Scan for the cell matching the given text and deliver its (x, y) coordinate at center. 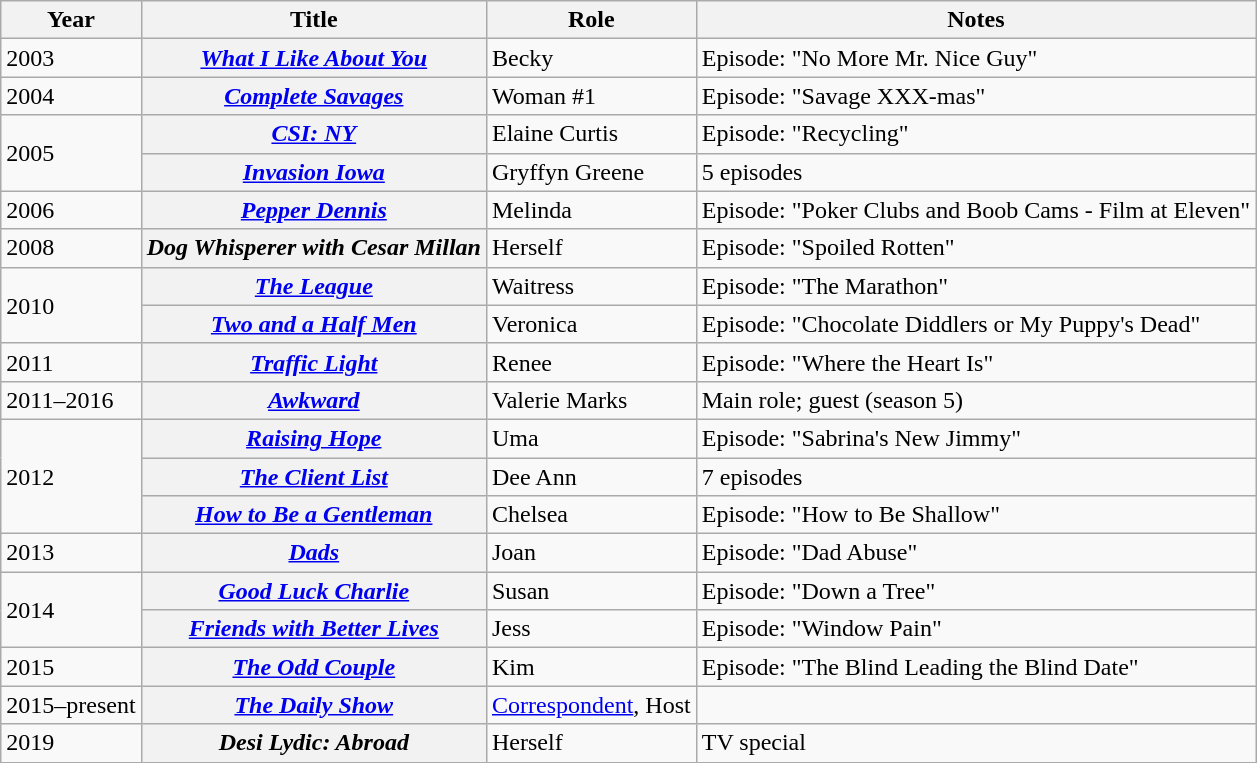
Episode: "Chocolate Diddlers or My Puppy's Dead" (976, 324)
2010 (71, 305)
7 episodes (976, 477)
Traffic Light (314, 362)
Friends with Better Lives (314, 629)
Episode: "Spoiled Rotten" (976, 248)
What I Like About You (314, 58)
Gryffyn Greene (591, 172)
Becky (591, 58)
Awkward (314, 400)
Joan (591, 553)
2004 (71, 96)
Episode: "The Blind Leading the Blind Date" (976, 667)
2019 (71, 743)
Two and a Half Men (314, 324)
Raising Hope (314, 438)
Elaine Curtis (591, 134)
Renee (591, 362)
Pepper Dennis (314, 210)
Woman #1 (591, 96)
2008 (71, 248)
2015–present (71, 705)
5 episodes (976, 172)
Notes (976, 20)
Veronica (591, 324)
Chelsea (591, 515)
Episode: "The Marathon" (976, 286)
2011–2016 (71, 400)
Dee Ann (591, 477)
2012 (71, 476)
Episode: "No More Mr. Nice Guy" (976, 58)
Episode: "How to Be Shallow" (976, 515)
Susan (591, 591)
Valerie Marks (591, 400)
The Daily Show (314, 705)
Episode: "Sabrina's New Jimmy" (976, 438)
Melinda (591, 210)
Jess (591, 629)
Title (314, 20)
Episode: "Poker Clubs and Boob Cams - Film at Eleven" (976, 210)
Episode: "Recycling" (976, 134)
2015 (71, 667)
Kim (591, 667)
2011 (71, 362)
2014 (71, 610)
Episode: "Where the Heart Is" (976, 362)
The Odd Couple (314, 667)
Episode: "Dad Abuse" (976, 553)
Correspondent, Host (591, 705)
Dads (314, 553)
Good Luck Charlie (314, 591)
The Client List (314, 477)
The League (314, 286)
CSI: NY (314, 134)
Episode: "Down a Tree" (976, 591)
Invasion Iowa (314, 172)
Dog Whisperer with Cesar Millan (314, 248)
Main role; guest (season 5) (976, 400)
TV special (976, 743)
Uma (591, 438)
Complete Savages (314, 96)
2006 (71, 210)
Year (71, 20)
Role (591, 20)
2003 (71, 58)
Episode: "Window Pain" (976, 629)
Desi Lydic: Abroad (314, 743)
2013 (71, 553)
How to Be a Gentleman (314, 515)
Episode: "Savage XXX-mas" (976, 96)
2005 (71, 153)
Waitress (591, 286)
